Output the [X, Y] coordinate of the center of the cell containing the given text.  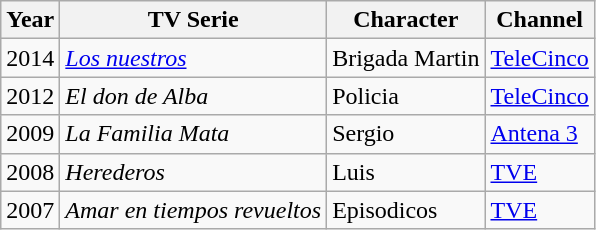
2012 [30, 96]
La Familia Mata [194, 134]
Year [30, 20]
Brigada Martin [406, 58]
Antena 3 [540, 134]
Character [406, 20]
Los nuestros [194, 58]
Luis [406, 172]
2008 [30, 172]
2007 [30, 210]
2009 [30, 134]
Sergio [406, 134]
Amar en tiempos revueltos [194, 210]
Channel [540, 20]
Episodicos [406, 210]
Herederos [194, 172]
El don de Alba [194, 96]
Policia [406, 96]
2014 [30, 58]
TV Serie [194, 20]
